Provide the [x, y] coordinate of the cell's center where the given text is located.  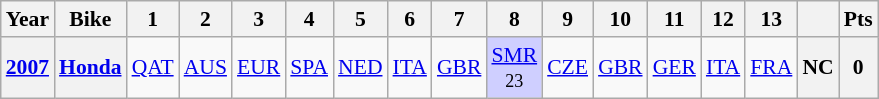
10 [620, 19]
Pts [858, 19]
8 [514, 19]
SMR23 [514, 68]
NED [360, 68]
6 [410, 19]
0 [858, 68]
Bike [90, 19]
EUR [258, 68]
5 [360, 19]
Honda [90, 68]
13 [771, 19]
Year [28, 19]
QAT [153, 68]
11 [674, 19]
12 [723, 19]
3 [258, 19]
2007 [28, 68]
FRA [771, 68]
SPA [309, 68]
1 [153, 19]
GER [674, 68]
2 [206, 19]
4 [309, 19]
7 [460, 19]
9 [568, 19]
AUS [206, 68]
CZE [568, 68]
NC [818, 68]
